From the cell containing the given text, extract its center point as [X, Y] coordinate. 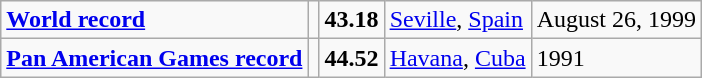
Seville, Spain [458, 20]
43.18 [352, 20]
1991 [616, 58]
Pan American Games record [154, 58]
August 26, 1999 [616, 20]
World record [154, 20]
44.52 [352, 58]
Havana, Cuba [458, 58]
